Identify which cell holds the provided text, then report its (x, y) central coordinate. 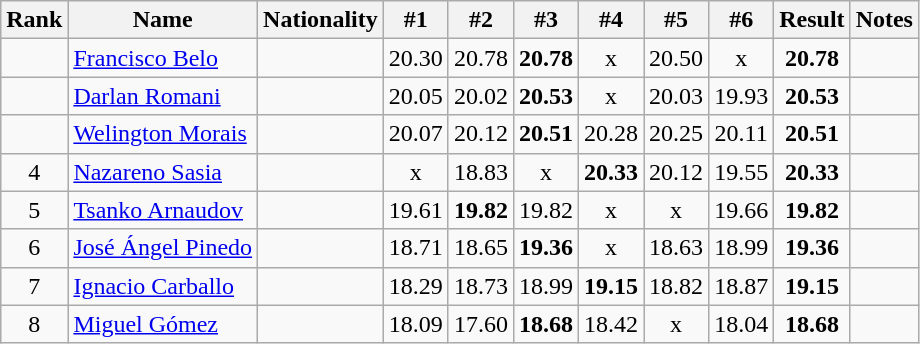
#5 (676, 20)
#4 (612, 20)
Tsanko Arnaudov (163, 210)
Welington Morais (163, 134)
20.30 (416, 58)
Darlan Romani (163, 96)
18.09 (416, 324)
18.65 (480, 248)
5 (34, 210)
19.93 (742, 96)
19.61 (416, 210)
18.73 (480, 286)
José Ángel Pinedo (163, 248)
18.71 (416, 248)
18.87 (742, 286)
18.42 (612, 324)
20.05 (416, 96)
17.60 (480, 324)
Nazareno Sasia (163, 172)
20.02 (480, 96)
Nationality (321, 20)
#2 (480, 20)
20.28 (612, 134)
20.07 (416, 134)
19.55 (742, 172)
#3 (546, 20)
4 (34, 172)
#1 (416, 20)
20.03 (676, 96)
18.83 (480, 172)
Miguel Gómez (163, 324)
20.11 (742, 134)
Ignacio Carballo (163, 286)
18.29 (416, 286)
18.04 (742, 324)
Notes (884, 20)
20.25 (676, 134)
Francisco Belo (163, 58)
20.50 (676, 58)
Rank (34, 20)
18.63 (676, 248)
Name (163, 20)
6 (34, 248)
18.82 (676, 286)
Result (812, 20)
7 (34, 286)
19.66 (742, 210)
8 (34, 324)
#6 (742, 20)
